Scan for the cell matching the given text and deliver its [x, y] coordinate at center. 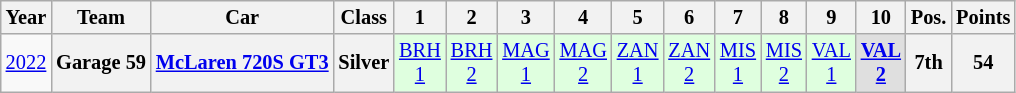
7th [928, 63]
Class [364, 17]
BRH1 [420, 63]
Car [242, 17]
Silver [364, 63]
7 [738, 17]
MIS2 [784, 63]
BRH2 [472, 63]
6 [689, 17]
2022 [26, 63]
8 [784, 17]
Year [26, 17]
2 [472, 17]
VAL 2 [881, 63]
MAG2 [584, 63]
54 [983, 63]
Pos. [928, 17]
10 [881, 17]
ZAN2 [689, 63]
Garage 59 [101, 63]
5 [638, 17]
McLaren 720S GT3 [242, 63]
MAG1 [526, 63]
VAL1 [832, 63]
9 [832, 17]
3 [526, 17]
ZAN1 [638, 63]
1 [420, 17]
Team [101, 17]
Points [983, 17]
4 [584, 17]
MIS1 [738, 63]
